Determine the (X, Y) coordinate at the center of the cell enclosing the given text.  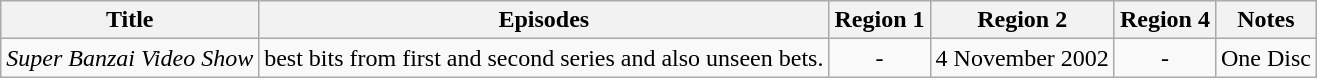
Title (130, 20)
best bits from first and second series and also unseen bets. (544, 58)
Episodes (544, 20)
Region 2 (1022, 20)
Region 4 (1164, 20)
One Disc (1266, 58)
4 November 2002 (1022, 58)
Region 1 (880, 20)
Super Banzai Video Show (130, 58)
Notes (1266, 20)
